Pinpoint the cell where the given text exists, returning its [x, y] midpoint coordinate. 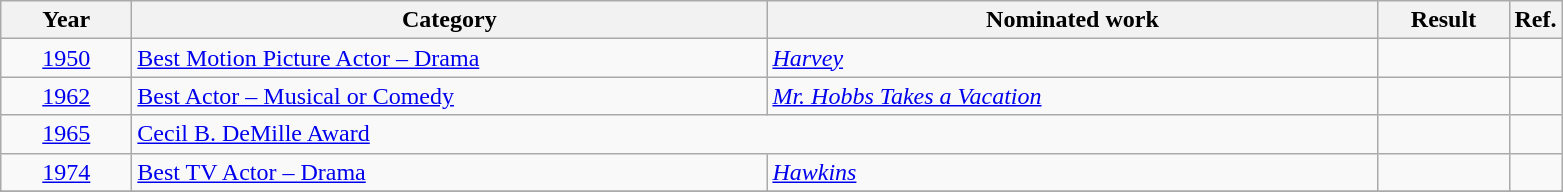
Category [450, 20]
Harvey [1072, 58]
Nominated work [1072, 20]
1974 [66, 172]
Best Motion Picture Actor – Drama [450, 58]
Best Actor – Musical or Comedy [450, 96]
Ref. [1536, 20]
Result [1444, 20]
1962 [66, 96]
Mr. Hobbs Takes a Vacation [1072, 96]
Year [66, 20]
1965 [66, 134]
Best TV Actor – Drama [450, 172]
Cecil B. DeMille Award [755, 134]
Hawkins [1072, 172]
1950 [66, 58]
